Find where the given text appears and provide that cell's center as [x, y] coordinate. 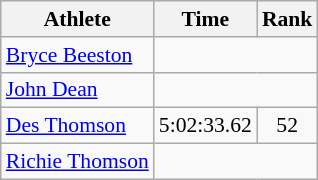
Athlete [78, 19]
Des Thomson [78, 126]
Rank [288, 19]
5:02:33.62 [206, 126]
John Dean [78, 90]
Richie Thomson [78, 162]
52 [288, 126]
Time [206, 19]
Bryce Beeston [78, 55]
